Search for the cell housing the specified text and yield its (X, Y) center coordinate. 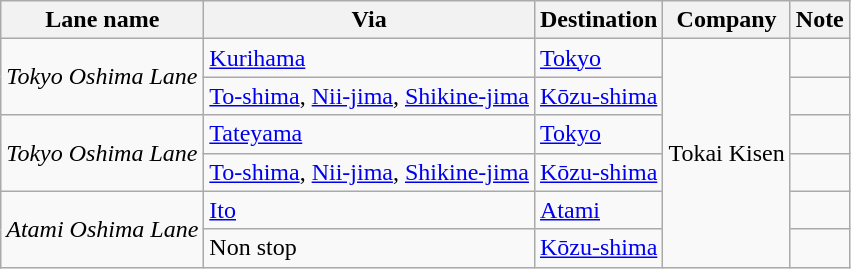
Lane name (102, 20)
Atami (598, 210)
Via (370, 20)
Destination (598, 20)
Atami Oshima Lane (102, 229)
Kurihama (370, 58)
Note (820, 20)
Tateyama (370, 134)
Tokai Kisen (726, 153)
Ito (370, 210)
Non stop (370, 248)
Company (726, 20)
